Pinpoint the cell where the given text exists, returning its [x, y] midpoint coordinate. 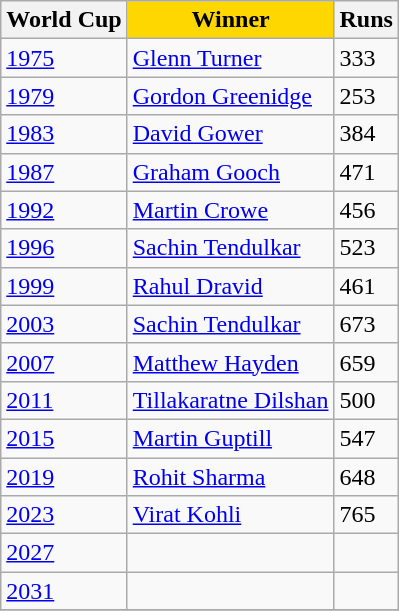
2007 [64, 362]
Runs [366, 20]
2011 [64, 400]
World Cup [64, 20]
523 [366, 248]
Matthew Hayden [230, 362]
1979 [64, 96]
Virat Kohli [230, 515]
Tillakaratne Dilshan [230, 400]
2015 [64, 438]
2003 [64, 324]
547 [366, 438]
673 [366, 324]
1999 [64, 286]
1975 [64, 58]
Winner [230, 20]
Martin Crowe [230, 210]
1987 [64, 172]
1983 [64, 134]
659 [366, 362]
Gordon Greenidge [230, 96]
2027 [64, 553]
648 [366, 477]
1996 [64, 248]
Martin Guptill [230, 438]
2023 [64, 515]
1992 [64, 210]
456 [366, 210]
Glenn Turner [230, 58]
333 [366, 58]
500 [366, 400]
2019 [64, 477]
471 [366, 172]
765 [366, 515]
Rohit Sharma [230, 477]
384 [366, 134]
Graham Gooch [230, 172]
253 [366, 96]
2031 [64, 591]
Rahul Dravid [230, 286]
461 [366, 286]
David Gower [230, 134]
